Locate the cell with the specified text and output its (x, y) center coordinate. 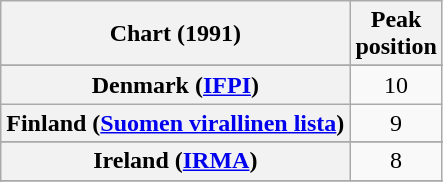
Peakposition (396, 34)
10 (396, 85)
Finland (Suomen virallinen lista) (176, 123)
Ireland (IRMA) (176, 161)
8 (396, 161)
Denmark (IFPI) (176, 85)
9 (396, 123)
Chart (1991) (176, 34)
